For the text-containing cell, return its midpoint in (x, y) coordinate format. 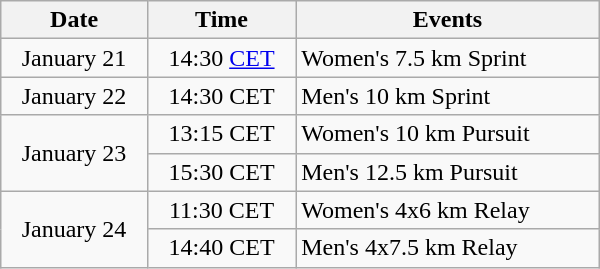
11:30 CET (221, 210)
13:15 CET (221, 134)
14:40 CET (221, 248)
January 22 (74, 96)
Men's 12.5 km Pursuit (448, 172)
Men's 4x7.5 km Relay (448, 248)
Women's 10 km Pursuit (448, 134)
January 21 (74, 58)
January 24 (74, 229)
Women's 4x6 km Relay (448, 210)
Date (74, 20)
Time (221, 20)
15:30 CET (221, 172)
January 23 (74, 153)
Events (448, 20)
Women's 7.5 km Sprint (448, 58)
Men's 10 km Sprint (448, 96)
